Extract the [x, y] coordinate from the center of the cell holding the provided text.  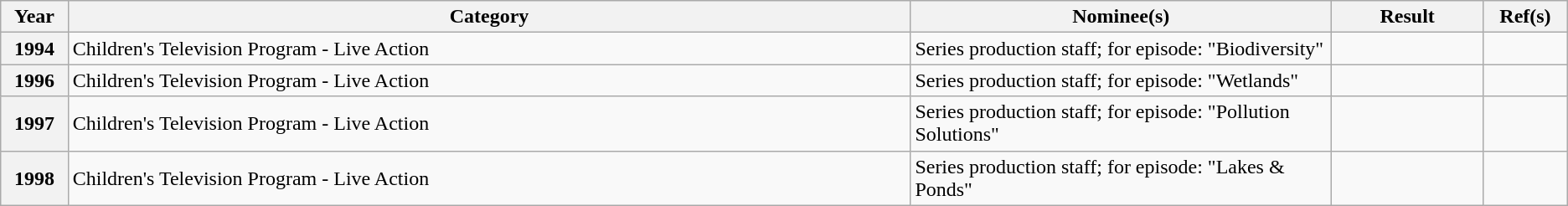
Nominee(s) [1121, 17]
1994 [34, 49]
Year [34, 17]
1998 [34, 178]
1997 [34, 124]
Series production staff; for episode: "Pollution Solutions" [1121, 124]
Series production staff; for episode: "Lakes & Ponds" [1121, 178]
Ref(s) [1526, 17]
Category [489, 17]
Result [1407, 17]
1996 [34, 80]
Series production staff; for episode: "Wetlands" [1121, 80]
Series production staff; for episode: "Biodiversity" [1121, 49]
